Detect which cell encompasses the target text, then output its [x, y] center coordinate. 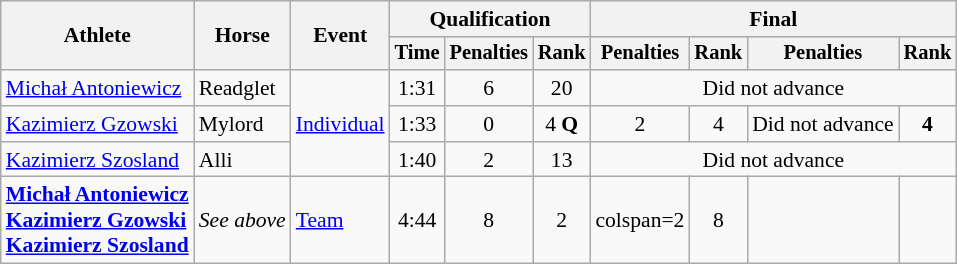
Qualification [490, 19]
1:33 [418, 124]
Event [340, 36]
Individual [340, 124]
Time [418, 54]
colspan=2 [640, 220]
Kazimierz Szosland [98, 160]
4 Q [562, 124]
0 [489, 124]
Michał Antoniewicz [98, 88]
1:40 [418, 160]
Mylord [242, 124]
1:31 [418, 88]
20 [562, 88]
4:44 [418, 220]
Michał AntoniewiczKazimierz GzowskiKazimierz Szosland [98, 220]
Athlete [98, 36]
13 [562, 160]
6 [489, 88]
Team [340, 220]
Final [773, 19]
Horse [242, 36]
Alli [242, 160]
Readglet [242, 88]
See above [242, 220]
Kazimierz Gzowski [98, 124]
